Output the [x, y] coordinate of the center of the cell containing the given text.  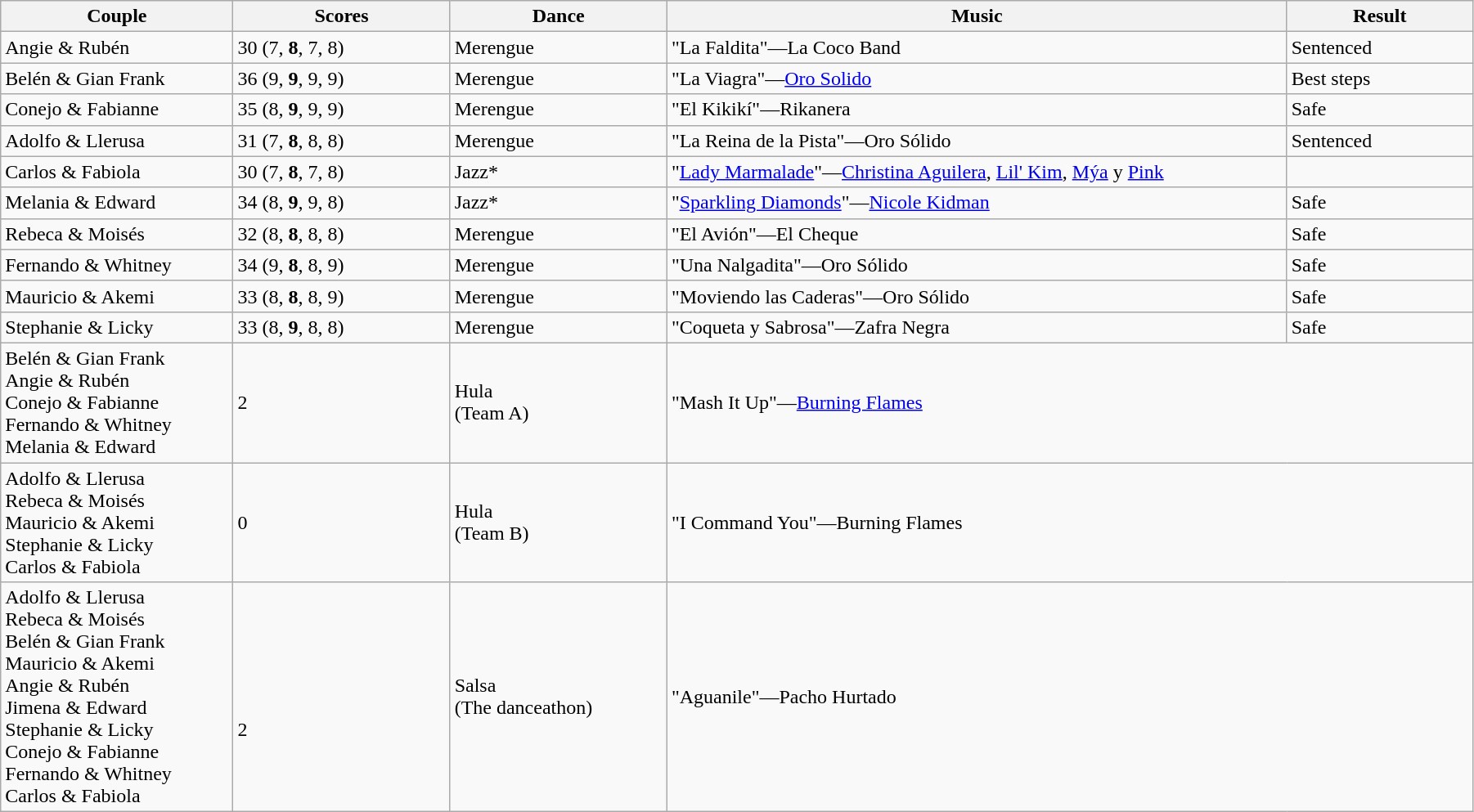
Rebeca & Moisés [117, 234]
Adolfo & LlerusaRebeca & MoisésMauricio & AkemiStephanie & LickyCarlos & Fabiola [117, 523]
Dance [558, 16]
Hula(Team B) [558, 523]
Scores [342, 16]
34 (8, 9, 9, 8) [342, 203]
"I Command You"—Burning Flames [1070, 523]
Melania & Edward [117, 203]
Best steps [1379, 79]
"La Viagra"—Oro Solido [977, 79]
Fernando & Whitney [117, 265]
Salsa(The danceathon) [558, 697]
33 (8, 9, 8, 8) [342, 327]
"La Faldita"—La Coco Band [977, 47]
Carlos & Fabiola [117, 172]
"La Reina de la Pista"—Oro Sólido [977, 141]
"Mash It Up"—Burning Flames [1070, 402]
33 (8, 8, 8, 9) [342, 296]
Stephanie & Licky [117, 327]
Belén & Gian FrankAngie & RubénConejo & FabianneFernando & WhitneyMelania & Edward [117, 402]
"Una Nalgadita"—Oro Sólido [977, 265]
Angie & Rubén [117, 47]
Hula(Team A) [558, 402]
Adolfo & Llerusa [117, 141]
"Moviendo las Caderas"—Oro Sólido [977, 296]
Couple [117, 16]
36 (9, 9, 9, 9) [342, 79]
Mauricio & Akemi [117, 296]
"El Avión"—El Cheque [977, 234]
34 (9, 8, 8, 9) [342, 265]
Result [1379, 16]
"Lady Marmalade"—Christina Aguilera, Lil' Kim, Mýa y Pink [977, 172]
"Coqueta y Sabrosa"—Zafra Negra [977, 327]
0 [342, 523]
"Sparkling Diamonds"—Nicole Kidman [977, 203]
Belén & Gian Frank [117, 79]
35 (8, 9, 9, 9) [342, 110]
31 (7, 8, 8, 8) [342, 141]
Conejo & Fabianne [117, 110]
"Aguanile"—Pacho Hurtado [1070, 697]
"El Kikikí"—Rikanera [977, 110]
Music [977, 16]
32 (8, 8, 8, 8) [342, 234]
